Pinpoint the cell where the given text exists, returning its [x, y] midpoint coordinate. 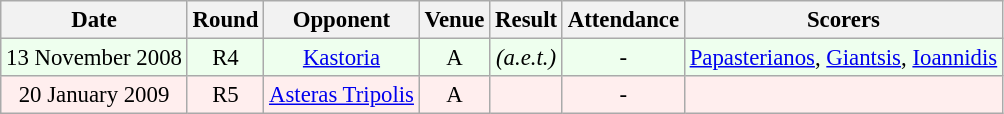
R5 [225, 95]
Papasterianos, Giantsis, Ioannidis [843, 58]
Scorers [843, 20]
Venue [454, 20]
Asteras Tripolis [342, 95]
Result [526, 20]
Kastoria [342, 58]
20 January 2009 [94, 95]
(a.e.t.) [526, 58]
13 November 2008 [94, 58]
R4 [225, 58]
Attendance [623, 20]
Opponent [342, 20]
Round [225, 20]
Date [94, 20]
